Detect which cell encompasses the target text, then output its (X, Y) center coordinate. 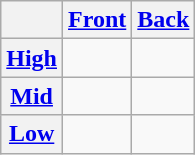
Back (164, 20)
Front (98, 20)
High (32, 58)
Mid (32, 96)
Low (32, 134)
